Capture the cell that displays the provided text and extract its [X, Y] central coordinate. 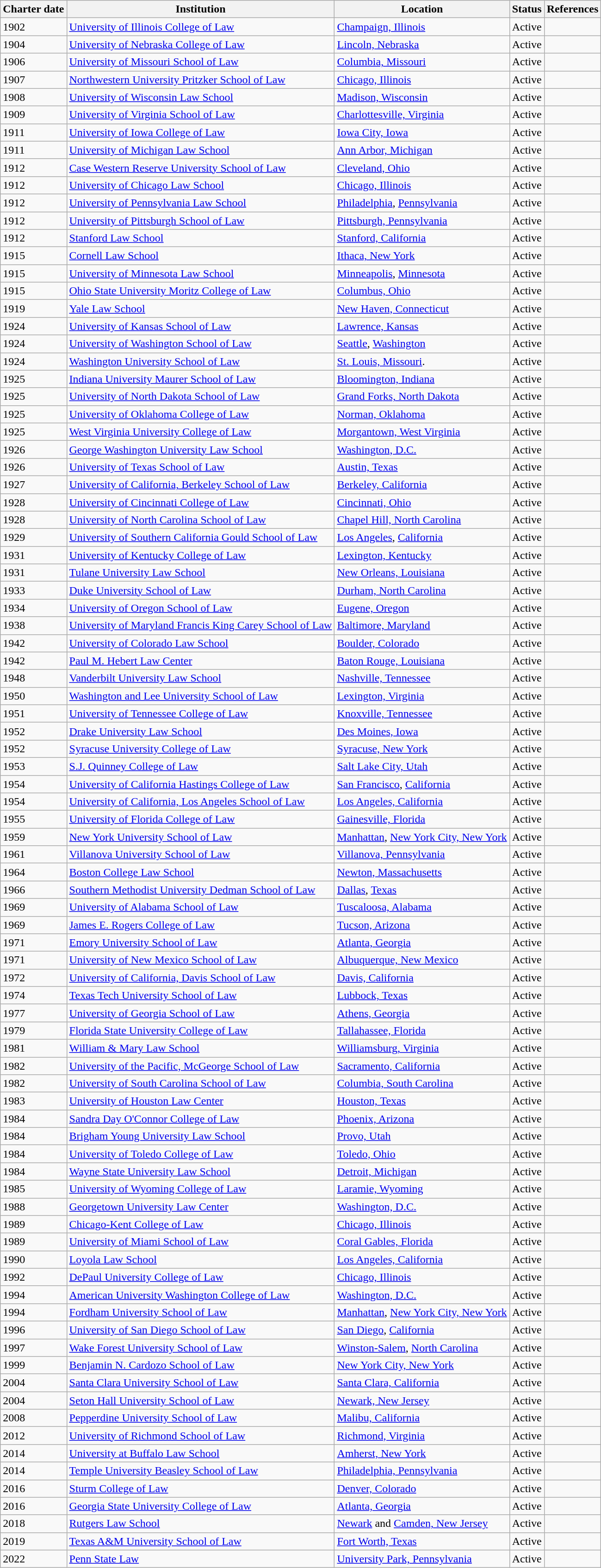
References [573, 9]
Minneapolis, Minnesota [422, 273]
Benjamin N. Cardozo School of Law [201, 1365]
Malibu, California [422, 1418]
Columbia, Missouri [422, 62]
American University Washington College of Law [201, 1295]
Villanova, Pennsylvania [422, 855]
University of Florida College of Law [201, 819]
Washington and Lee University School of Law [201, 696]
Davis, California [422, 978]
Georgetown University Law Center [201, 1207]
Rutgers Law School [201, 1524]
University of California Hastings College of Law [201, 784]
Houston, Texas [422, 1101]
Lincoln, Nebraska [422, 44]
University of San Diego School of Law [201, 1330]
2018 [33, 1524]
Nashville, Tennessee [422, 678]
New Orleans, Louisiana [422, 573]
University of North Carolina School of Law [201, 520]
Seton Hall University School of Law [201, 1401]
2019 [33, 1541]
1999 [33, 1365]
1906 [33, 62]
Fordham University School of Law [201, 1312]
University of Alabama School of Law [201, 907]
University of California, Los Angeles School of Law [201, 802]
James E. Rogers College of Law [201, 925]
1953 [33, 766]
University of Pittsburgh School of Law [201, 221]
Athens, Georgia [422, 1013]
1992 [33, 1277]
1919 [33, 309]
1934 [33, 608]
University of Oregon School of Law [201, 608]
Brigham Young University Law School [201, 1136]
Phoenix, Arizona [422, 1119]
1981 [33, 1048]
Baton Rouge, Louisiana [422, 661]
Charter date [33, 9]
1997 [33, 1348]
Southern Methodist University Dedman School of Law [201, 890]
University of Michigan Law School [201, 150]
San Diego, California [422, 1330]
New Haven, Connecticut [422, 309]
Knoxville, Tennessee [422, 713]
University of Iowa College of Law [201, 132]
San Francisco, California [422, 784]
Chapel Hill, North Carolina [422, 520]
Boston College Law School [201, 872]
Washington University School of Law [201, 361]
University of New Mexico School of Law [201, 960]
Boulder, Colorado [422, 643]
University of Kentucky College of Law [201, 555]
Amherst, New York [422, 1453]
1909 [33, 115]
University of Wyoming College of Law [201, 1189]
1988 [33, 1207]
University of Georgia School of Law [201, 1013]
Newark and Camden, New Jersey [422, 1524]
1902 [33, 27]
West Virginia University College of Law [201, 432]
Florida State University College of Law [201, 1030]
William & Mary Law School [201, 1048]
University of Tennessee College of Law [201, 713]
Loyola Law School [201, 1259]
1938 [33, 626]
University at Buffalo Law School [201, 1453]
Stanford Law School [201, 238]
University of South Carolina School of Law [201, 1084]
Iowa City, Iowa [422, 132]
University of Oklahoma College of Law [201, 414]
Fort Worth, Texas [422, 1541]
1977 [33, 1013]
Albuquerque, New Mexico [422, 960]
Location [422, 9]
Berkeley, California [422, 484]
University of Houston Law Center [201, 1101]
Paul M. Hebert Law Center [201, 661]
Sandra Day O'Connor College of Law [201, 1119]
University of the Pacific, McGeorge School of Law [201, 1066]
Gainesville, Florida [422, 819]
2008 [33, 1418]
Pepperdine University School of Law [201, 1418]
Villanova University School of Law [201, 855]
Penn State Law [201, 1559]
1990 [33, 1259]
Newton, Massachusetts [422, 872]
Tuscaloosa, Alabama [422, 907]
S.J. Quinney College of Law [201, 766]
University of North Dakota School of Law [201, 397]
University of Wisconsin Law School [201, 97]
1966 [33, 890]
Columbia, South Carolina [422, 1084]
Austin, Texas [422, 467]
Lawrence, Kansas [422, 326]
Des Moines, Iowa [422, 731]
Syracuse, New York [422, 749]
Provo, Utah [422, 1136]
Sturm College of Law [201, 1488]
1955 [33, 819]
1929 [33, 538]
1972 [33, 978]
Ithaca, New York [422, 256]
Status [527, 9]
1907 [33, 80]
University of Cincinnati College of Law [201, 502]
University of California, Davis School of Law [201, 978]
1964 [33, 872]
University of Virginia School of Law [201, 115]
University of Miami School of Law [201, 1242]
Columbus, Ohio [422, 291]
Santa Clara University School of Law [201, 1383]
St. Louis, Missouri. [422, 361]
University of Colorado Law School [201, 643]
Williamsburg, Virginia [422, 1048]
1979 [33, 1030]
1908 [33, 97]
Denver, Colorado [422, 1488]
1951 [33, 713]
Newark, New Jersey [422, 1401]
Cincinnati, Ohio [422, 502]
University of Chicago Law School [201, 185]
Yale Law School [201, 309]
University Park, Pennsylvania [422, 1559]
Wake Forest University School of Law [201, 1348]
DePaul University College of Law [201, 1277]
1974 [33, 995]
1983 [33, 1101]
Northwestern University Pritzker School of Law [201, 80]
University of Nebraska College of Law [201, 44]
1996 [33, 1330]
Vanderbilt University Law School [201, 678]
Champaign, Illinois [422, 27]
1933 [33, 590]
Dallas, Texas [422, 890]
Madison, Wisconsin [422, 97]
1959 [33, 837]
Coral Gables, Florida [422, 1242]
Texas A&M University School of Law [201, 1541]
University of Maryland Francis King Carey School of Law [201, 626]
2022 [33, 1559]
New York University School of Law [201, 837]
Bloomington, Indiana [422, 379]
Lexington, Kentucky [422, 555]
Duke University School of Law [201, 590]
Chicago-Kent College of Law [201, 1224]
1927 [33, 484]
Stanford, California [422, 238]
Salt Lake City, Utah [422, 766]
1985 [33, 1189]
Case Western Reserve University School of Law [201, 167]
Laramie, Wyoming [422, 1189]
Wayne State University Law School [201, 1171]
1950 [33, 696]
Tucson, Arizona [422, 925]
New York City, New York [422, 1365]
University of Texas School of Law [201, 467]
University of Kansas School of Law [201, 326]
University of California, Berkeley School of Law [201, 484]
Detroit, Michigan [422, 1171]
Ann Arbor, Michigan [422, 150]
Syracuse University College of Law [201, 749]
Morgantown, West Virginia [422, 432]
University of Illinois College of Law [201, 27]
University of Washington School of Law [201, 344]
Richmond, Virginia [422, 1436]
George Washington University Law School [201, 449]
1961 [33, 855]
Toledo, Ohio [422, 1154]
Tallahassee, Florida [422, 1030]
Texas Tech University School of Law [201, 995]
Georgia State University College of Law [201, 1506]
Sacramento, California [422, 1066]
1904 [33, 44]
Winston-Salem, North Carolina [422, 1348]
Charlottesville, Virginia [422, 115]
2012 [33, 1436]
University of Pennsylvania Law School [201, 203]
Norman, Oklahoma [422, 414]
Lexington, Virginia [422, 696]
Tulane University Law School [201, 573]
Eugene, Oregon [422, 608]
Lubbock, Texas [422, 995]
Indiana University Maurer School of Law [201, 379]
Cornell Law School [201, 256]
University of Minnesota Law School [201, 273]
Pittsburgh, Pennsylvania [422, 221]
Seattle, Washington [422, 344]
Institution [201, 9]
1948 [33, 678]
Emory University School of Law [201, 942]
University of Missouri School of Law [201, 62]
Cleveland, Ohio [422, 167]
Grand Forks, North Dakota [422, 397]
Ohio State University Moritz College of Law [201, 291]
University of Toledo College of Law [201, 1154]
Durham, North Carolina [422, 590]
Temple University Beasley School of Law [201, 1471]
Baltimore, Maryland [422, 626]
Santa Clara, California [422, 1383]
University of Richmond School of Law [201, 1436]
Drake University Law School [201, 731]
University of Southern California Gould School of Law [201, 538]
